Determine the (X, Y) coordinate at the center of the cell enclosing the given text.  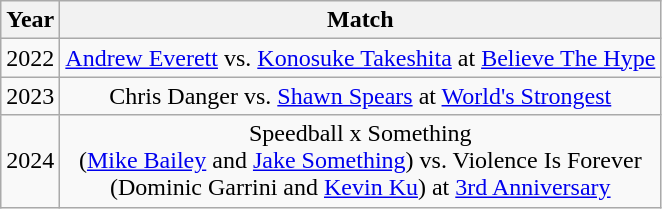
Year (30, 20)
Speedball x Something(Mike Bailey and Jake Something) vs. Violence Is Forever(Dominic Garrini and Kevin Ku) at 3rd Anniversary (360, 161)
2022 (30, 58)
Andrew Everett vs. Konosuke Takeshita at Believe The Hype (360, 58)
2024 (30, 161)
2023 (30, 96)
Chris Danger vs. Shawn Spears at World's Strongest (360, 96)
Match (360, 20)
